Return [X, Y] of the center of cell containing provided text 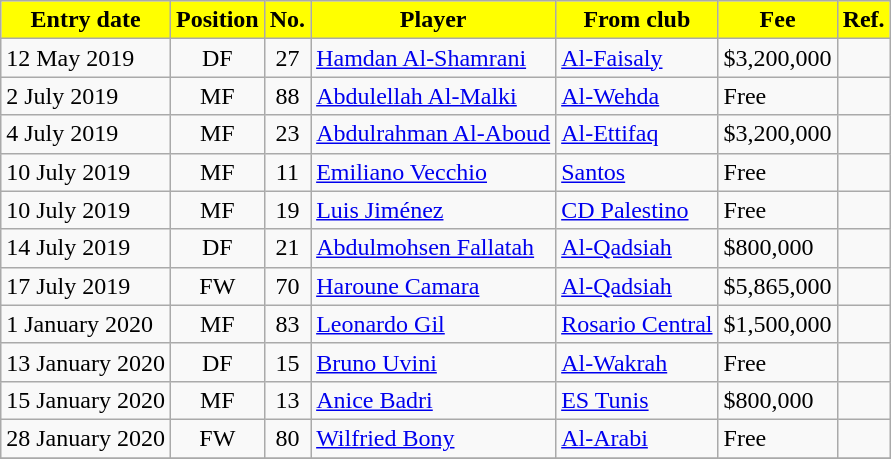
1 January 2020 [86, 324]
12 May 2019 [86, 58]
70 [287, 286]
Bruno Uvini [434, 362]
From club [637, 20]
Al-Faisaly [637, 58]
Al-Wehda [637, 96]
Abdulrahman Al-Aboud [434, 134]
80 [287, 438]
13 [287, 400]
14 July 2019 [86, 248]
19 [287, 210]
Position [217, 20]
$1,500,000 [778, 324]
Wilfried Bony [434, 438]
Haroune Camara [434, 286]
Hamdan Al-Shamrani [434, 58]
CD Palestino [637, 210]
21 [287, 248]
$5,865,000 [778, 286]
Al-Ettifaq [637, 134]
No. [287, 20]
Santos [637, 172]
Anice Badri [434, 400]
4 July 2019 [86, 134]
Ref. [864, 20]
Luis Jiménez [434, 210]
83 [287, 324]
13 January 2020 [86, 362]
11 [287, 172]
Al-Wakrah [637, 362]
88 [287, 96]
Leonardo Gil [434, 324]
28 January 2020 [86, 438]
Player [434, 20]
Emiliano Vecchio [434, 172]
Fee [778, 20]
Rosario Central [637, 324]
15 [287, 362]
23 [287, 134]
27 [287, 58]
Al-Arabi [637, 438]
2 July 2019 [86, 96]
Entry date [86, 20]
ES Tunis [637, 400]
17 July 2019 [86, 286]
Abdulmohsen Fallatah [434, 248]
Abdulellah Al-Malki [434, 96]
15 January 2020 [86, 400]
